Detect which cell encompasses the target text, then output its [x, y] center coordinate. 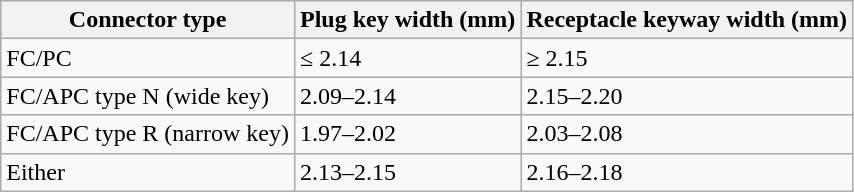
≤ 2.14 [407, 58]
Receptacle keyway width (mm) [687, 20]
FC/APC type R (narrow key) [148, 134]
2.16–2.18 [687, 172]
Plug key width (mm) [407, 20]
2.09–2.14 [407, 96]
1.97–2.02 [407, 134]
≥ 2.15 [687, 58]
FC/APC type N (wide key) [148, 96]
Connector type [148, 20]
2.13–2.15 [407, 172]
2.15–2.20 [687, 96]
2.03–2.08 [687, 134]
FC/PC [148, 58]
Either [148, 172]
